Return the (x, y) coordinate for the center point of the cell that contains the specified text.  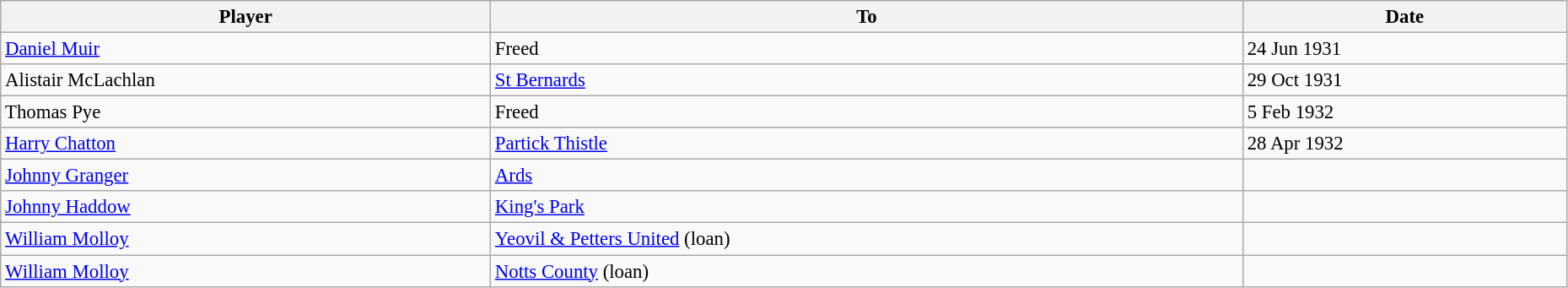
King's Park (867, 207)
Thomas Pye (246, 112)
Notts County (loan) (867, 271)
Johnny Haddow (246, 207)
Date (1404, 17)
28 Apr 1932 (1404, 144)
29 Oct 1931 (1404, 80)
Yeovil & Petters United (loan) (867, 239)
Daniel Muir (246, 49)
Alistair McLachlan (246, 80)
Partick Thistle (867, 144)
Harry Chatton (246, 144)
To (867, 17)
5 Feb 1932 (1404, 112)
St Bernards (867, 80)
Player (246, 17)
24 Jun 1931 (1404, 49)
Johnny Granger (246, 176)
Ards (867, 176)
